Return the (x, y) coordinate for the center point of the cell that contains the specified text.  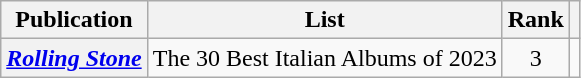
3 (536, 58)
List (324, 20)
Rolling Stone (74, 58)
Rank (536, 20)
The 30 Best Italian Albums of 2023 (324, 58)
Publication (74, 20)
